Pinpoint the cell where the given text exists, returning its [x, y] midpoint coordinate. 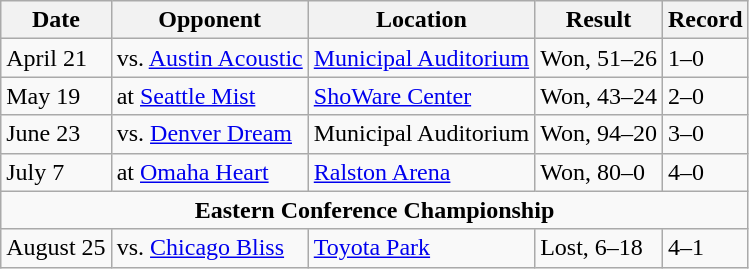
at Omaha Heart [210, 172]
1–0 [705, 58]
vs. Chicago Bliss [210, 248]
Ralston Arena [421, 172]
Won, 51–26 [599, 58]
Toyota Park [421, 248]
May 19 [56, 96]
vs. Austin Acoustic [210, 58]
3–0 [705, 134]
July 7 [56, 172]
Won, 80–0 [599, 172]
Won, 43–24 [599, 96]
at Seattle Mist [210, 96]
Won, 94–20 [599, 134]
4–1 [705, 248]
vs. Denver Dream [210, 134]
ShoWare Center [421, 96]
Date [56, 20]
4–0 [705, 172]
Opponent [210, 20]
April 21 [56, 58]
June 23 [56, 134]
Eastern Conference Championship [374, 210]
Record [705, 20]
Result [599, 20]
2–0 [705, 96]
Lost, 6–18 [599, 248]
Location [421, 20]
August 25 [56, 248]
